Determine the (X, Y) coordinate at the center of the cell enclosing the given text.  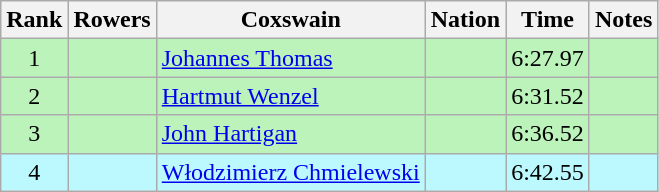
6:36.52 (548, 134)
Johannes Thomas (290, 58)
6:42.55 (548, 172)
6:27.97 (548, 58)
6:31.52 (548, 96)
John Hartigan (290, 134)
4 (34, 172)
1 (34, 58)
Rank (34, 20)
Notes (623, 20)
Time (548, 20)
Hartmut Wenzel (290, 96)
Włodzimierz Chmielewski (290, 172)
Coxswain (290, 20)
3 (34, 134)
2 (34, 96)
Nation (465, 20)
Rowers (112, 20)
